Provide the [x, y] coordinate of the cell's center where the given text is located.  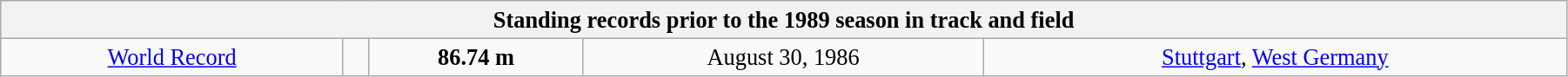
Stuttgart, West Germany [1275, 57]
World Record [172, 57]
86.74 m [476, 57]
August 30, 1986 [783, 57]
Standing records prior to the 1989 season in track and field [784, 19]
